From the cell containing the given text, extract its center point as [x, y] coordinate. 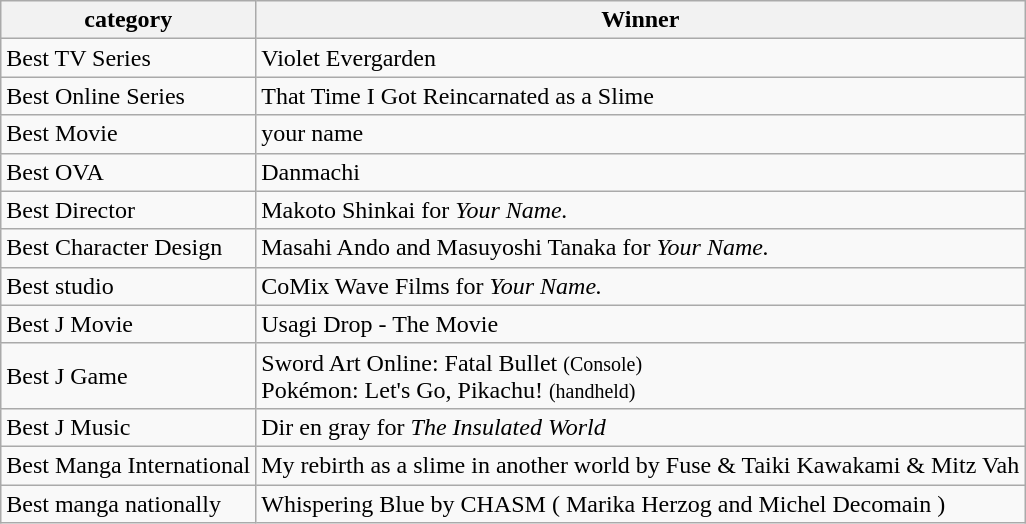
Best Online Series [128, 96]
Sword Art Online: Fatal Bullet (Console)Pokémon: Let's Go, Pikachu! (handheld) [640, 376]
CoMix Wave Films for Your Name. [640, 286]
Whispering Blue by CHASM ( Marika Herzog and Michel Decomain ) [640, 503]
Best TV Series [128, 58]
Makoto Shinkai for Your Name. [640, 210]
Best Manga International [128, 465]
Best J Movie [128, 324]
your name [640, 134]
Best Director [128, 210]
My rebirth as a slime in another world by Fuse & Taiki Kawakami & Mitz Vah [640, 465]
Winner [640, 20]
Best OVA [128, 172]
Violet Evergarden [640, 58]
Dir en gray for The Insulated World [640, 427]
Usagi Drop - The Movie [640, 324]
Best Character Design [128, 248]
Best J Game [128, 376]
Masahi Ando and Masuyoshi Tanaka for Your Name. [640, 248]
Best manga nationally [128, 503]
Best Movie [128, 134]
Best J Music [128, 427]
Danmachi [640, 172]
That Time I Got Reincarnated as a Slime [640, 96]
Best studio [128, 286]
category [128, 20]
